Output the [x, y] coordinate of the center of the cell containing the given text.  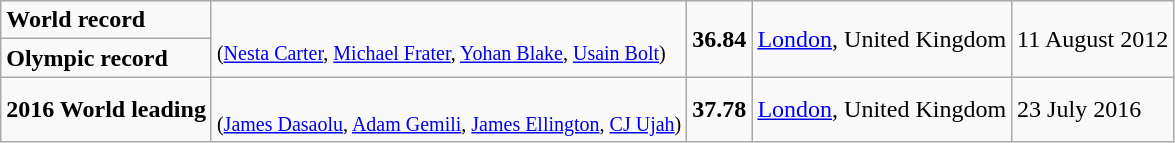
37.78 [720, 110]
(Nesta Carter, Michael Frater, Yohan Blake, Usain Bolt) [448, 39]
2016 World leading [106, 110]
(James Dasaolu, Adam Gemili, James Ellington, CJ Ujah) [448, 110]
Olympic record [106, 58]
World record [106, 20]
23 July 2016 [1093, 110]
36.84 [720, 39]
11 August 2012 [1093, 39]
